Detect which cell encompasses the target text, then output its [X, Y] center coordinate. 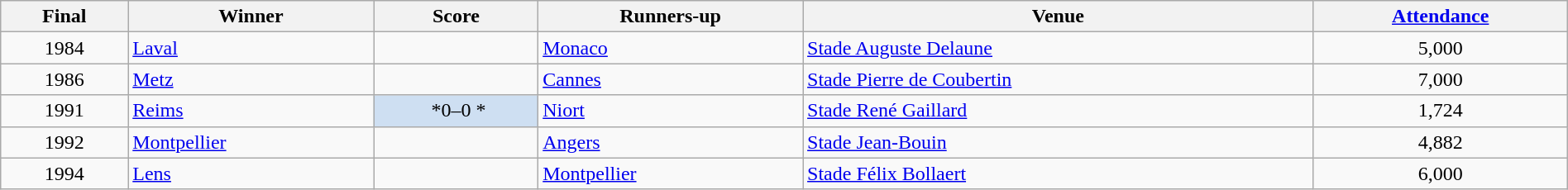
Runners-up [671, 17]
Reims [251, 111]
Stade Jean-Bouin [1059, 142]
1994 [65, 173]
1986 [65, 79]
Metz [251, 79]
4,882 [1441, 142]
Angers [671, 142]
*0–0 * [457, 111]
Venue [1059, 17]
7,000 [1441, 79]
Niort [671, 111]
Stade Pierre de Coubertin [1059, 79]
Final [65, 17]
Stade Auguste Delaune [1059, 48]
Cannes [671, 79]
1984 [65, 48]
1,724 [1441, 111]
Stade Félix Bollaert [1059, 173]
1991 [65, 111]
Stade René Gaillard [1059, 111]
Monaco [671, 48]
Laval [251, 48]
Attendance [1441, 17]
Score [457, 17]
1992 [65, 142]
Lens [251, 173]
5,000 [1441, 48]
Winner [251, 17]
6,000 [1441, 173]
